Return [X, Y] of the center of cell containing provided text 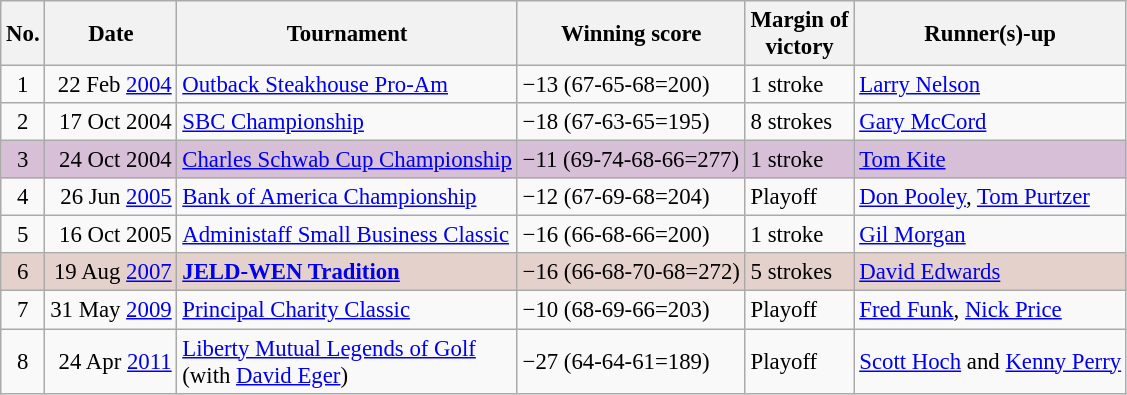
Administaff Small Business Classic [347, 235]
Outback Steakhouse Pro-Am [347, 85]
Bank of America Championship [347, 197]
24 Apr 2011 [111, 362]
Scott Hoch and Kenny Perry [990, 362]
Don Pooley, Tom Purtzer [990, 197]
1 [23, 85]
4 [23, 197]
David Edwards [990, 273]
−18 (67-63-65=195) [631, 122]
19 Aug 2007 [111, 273]
Charles Schwab Cup Championship [347, 160]
26 Jun 2005 [111, 197]
8 [23, 362]
Date [111, 34]
Margin ofvictory [800, 34]
−13 (67-65-68=200) [631, 85]
Winning score [631, 34]
Fred Funk, Nick Price [990, 310]
−12 (67-69-68=204) [631, 197]
SBC Championship [347, 122]
6 [23, 273]
17 Oct 2004 [111, 122]
Larry Nelson [990, 85]
−27 (64-64-61=189) [631, 362]
−16 (66-68-70-68=272) [631, 273]
−16 (66-68-66=200) [631, 235]
Gil Morgan [990, 235]
Tournament [347, 34]
3 [23, 160]
Liberty Mutual Legends of Golf(with David Eger) [347, 362]
5 strokes [800, 273]
Tom Kite [990, 160]
−10 (68-69-66=203) [631, 310]
22 Feb 2004 [111, 85]
24 Oct 2004 [111, 160]
−11 (69-74-68-66=277) [631, 160]
5 [23, 235]
Principal Charity Classic [347, 310]
JELD-WEN Tradition [347, 273]
31 May 2009 [111, 310]
8 strokes [800, 122]
7 [23, 310]
2 [23, 122]
No. [23, 34]
Runner(s)-up [990, 34]
16 Oct 2005 [111, 235]
Gary McCord [990, 122]
